Determine the (x, y) coordinate at the center of the cell enclosing the given text.  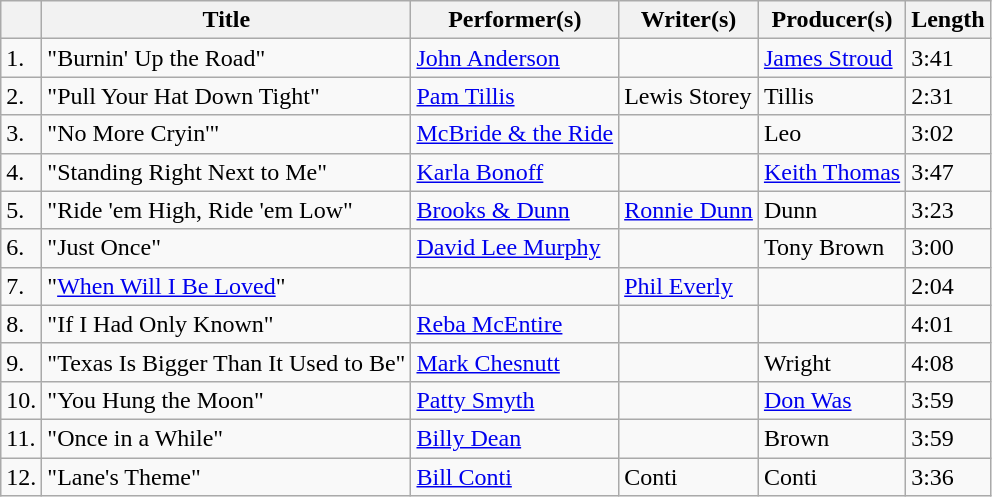
Keith Thomas (832, 172)
Tony Brown (832, 248)
"When Will I Be Loved" (226, 286)
"Standing Right Next to Me" (226, 172)
David Lee Murphy (515, 248)
Brooks & Dunn (515, 210)
"Just Once" (226, 248)
"If I Had Only Known" (226, 324)
2:04 (948, 286)
1. (22, 58)
"Pull Your Hat Down Tight" (226, 96)
4:08 (948, 362)
Pam Tillis (515, 96)
10. (22, 400)
Karla Bonoff (515, 172)
Tillis (832, 96)
"Texas Is Bigger Than It Used to Be" (226, 362)
3:36 (948, 477)
Lewis Storey (689, 96)
12. (22, 477)
"You Hung the Moon" (226, 400)
11. (22, 438)
3:02 (948, 134)
Don Was (832, 400)
Producer(s) (832, 20)
Reba McEntire (515, 324)
"No More Cryin'" (226, 134)
3:41 (948, 58)
Phil Everly (689, 286)
"Burnin' Up the Road" (226, 58)
3:23 (948, 210)
McBride & the Ride (515, 134)
James Stroud (832, 58)
Brown (832, 438)
Writer(s) (689, 20)
3:00 (948, 248)
Ronnie Dunn (689, 210)
Title (226, 20)
9. (22, 362)
"Once in a While" (226, 438)
Length (948, 20)
"Ride 'em High, Ride 'em Low" (226, 210)
Bill Conti (515, 477)
4. (22, 172)
7. (22, 286)
Leo (832, 134)
"Lane's Theme" (226, 477)
2. (22, 96)
Dunn (832, 210)
2:31 (948, 96)
5. (22, 210)
3:47 (948, 172)
Wright (832, 362)
Performer(s) (515, 20)
3. (22, 134)
John Anderson (515, 58)
Billy Dean (515, 438)
8. (22, 324)
6. (22, 248)
Mark Chesnutt (515, 362)
4:01 (948, 324)
Patty Smyth (515, 400)
